Provide the [X, Y] coordinate of the cell's center where the given text is located.  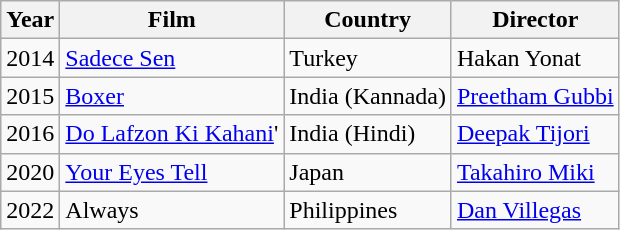
2022 [30, 210]
Preetham Gubbi [535, 96]
Sadece Sen [172, 58]
2020 [30, 172]
Philippines [368, 210]
Turkey [368, 58]
Boxer [172, 96]
Always [172, 210]
Takahiro Miki [535, 172]
Country [368, 20]
India (Kannada) [368, 96]
Deepak Tijori [535, 134]
Year [30, 20]
Director [535, 20]
Dan Villegas [535, 210]
Do Lafzon Ki Kahani' [172, 134]
India (Hindi) [368, 134]
2015 [30, 96]
Japan [368, 172]
2016 [30, 134]
Film [172, 20]
Hakan Yonat [535, 58]
Your Eyes Tell [172, 172]
2014 [30, 58]
